Extract the (x, y) coordinate from the center of the cell holding the provided text.  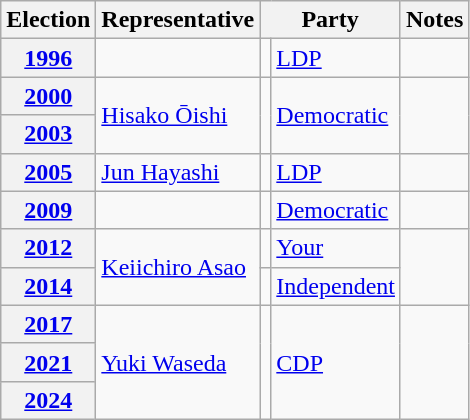
Election (48, 20)
Keiichiro Asao (178, 267)
CDP (336, 362)
Jun Hayashi (178, 172)
Party (330, 20)
1996 (48, 58)
2014 (48, 286)
Yuki Waseda (178, 362)
2021 (48, 362)
2003 (48, 134)
Representative (178, 20)
2017 (48, 324)
2012 (48, 248)
Notes (434, 20)
Independent (336, 286)
2024 (48, 400)
2000 (48, 96)
Hisako Ōishi (178, 115)
2005 (48, 172)
2009 (48, 210)
Your (336, 248)
